Scan for the cell matching the given text and deliver its (x, y) coordinate at center. 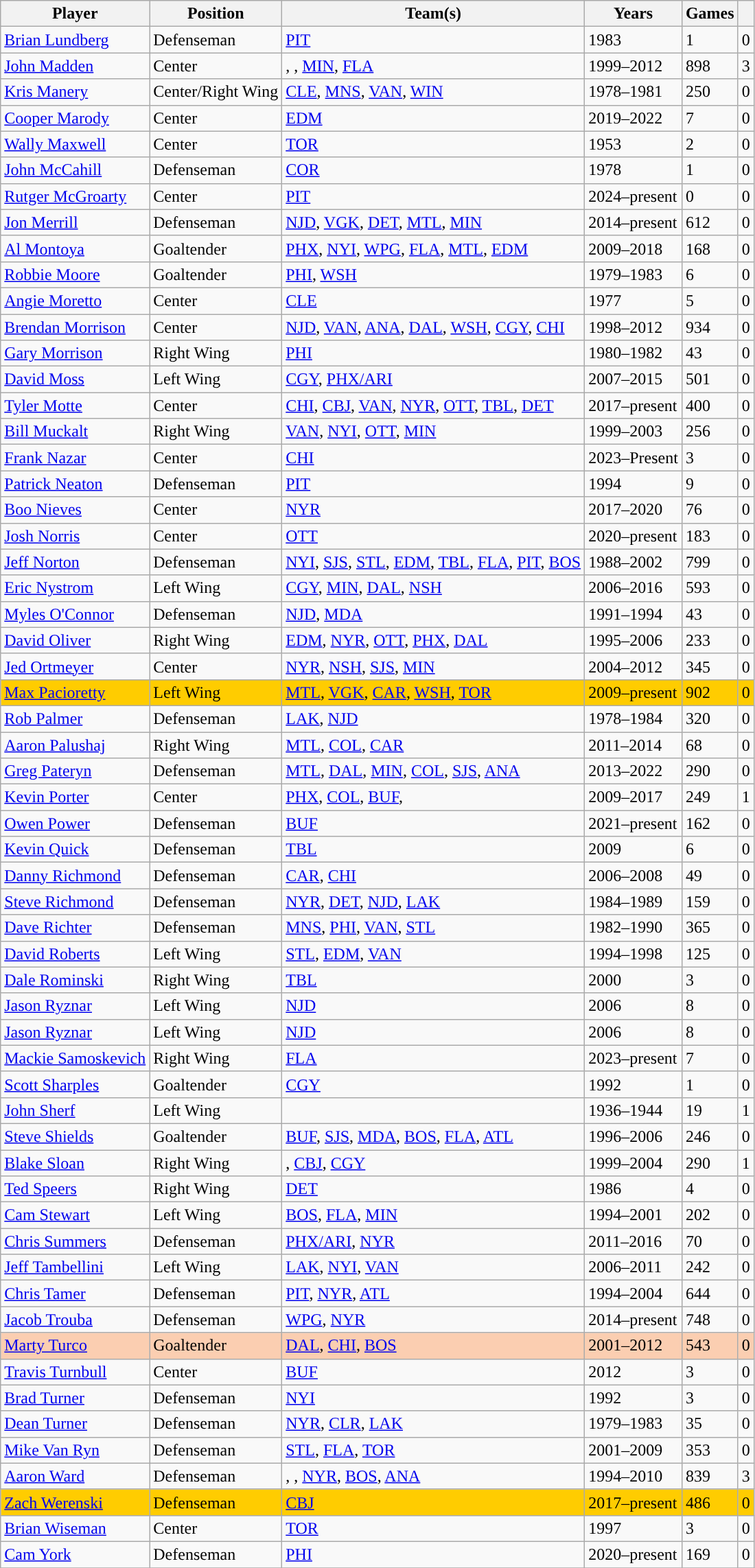
NYI (434, 1398)
FLA (434, 1058)
Myles O'Connor (75, 614)
Boo Nieves (75, 510)
76 (710, 510)
2006–2011 (634, 1267)
CHI, CBJ, VAN, NYR, OTT, TBL, DET (434, 406)
2007–2015 (634, 379)
NJD, VAN, ANA, DAL, WSH, CGY, CHI (434, 327)
1994–2004 (634, 1294)
DAL, CHI, BOS (434, 1346)
STL, FLA, TOR (434, 1450)
1998–2012 (634, 327)
MNS, PHI, VAN, STL (434, 928)
NJD, MDA (434, 614)
Position (216, 14)
1978 (634, 170)
Tyler Motte (75, 406)
4 (710, 1189)
Jed Ortmeyer (75, 666)
249 (710, 797)
486 (710, 1502)
Ted Speers (75, 1189)
Rutger McGroarty (75, 196)
Cam York (75, 1554)
1983 (634, 40)
934 (710, 327)
Team(s) (434, 14)
BOS, FLA, MIN (434, 1215)
Gary Morrison (75, 353)
STL, EDM, VAN (434, 954)
1994–2001 (634, 1215)
Mackie Samoskevich (75, 1058)
1936–1944 (634, 1110)
353 (710, 1450)
MTL, DAL, MIN, COL, SJS, ANA (434, 771)
Owen Power (75, 823)
Aaron Ward (75, 1476)
David Moss (75, 379)
Blake Sloan (75, 1163)
5 (710, 301)
CHI (434, 458)
EDM (434, 118)
612 (710, 222)
9 (710, 484)
2021–present (634, 823)
NYR (434, 510)
Kevin Porter (75, 797)
1988–2002 (634, 562)
159 (710, 902)
2017–2020 (634, 510)
2011–2016 (634, 1241)
2013–2022 (634, 771)
Dave Richter (75, 928)
John Sherf (75, 1110)
CGY (434, 1084)
CGY, MIN, DAL, NSH (434, 588)
CAR, CHI (434, 876)
2023–Present (634, 458)
Cam Stewart (75, 1215)
2006–2008 (634, 876)
Rob Palmer (75, 718)
Jacob Trouba (75, 1320)
1994–1998 (634, 954)
Scott Sharples (75, 1084)
Jeff Norton (75, 562)
1994 (634, 484)
John Madden (75, 66)
19 (710, 1110)
1977 (634, 301)
898 (710, 66)
Cooper Marody (75, 118)
CGY, PHX/ARI (434, 379)
Brian Lundberg (75, 40)
NYI, SJS, STL, EDM, TBL, FLA, PIT, BOS (434, 562)
OTT (434, 536)
David Roberts (75, 954)
Steve Richmond (75, 902)
242 (710, 1267)
Frank Nazar (75, 458)
, , NYR, BOS, ANA (434, 1476)
1995–2006 (634, 640)
1996–2006 (634, 1136)
2004–2012 (634, 666)
Wally Maxwell (75, 144)
Greg Pateryn (75, 771)
Chris Summers (75, 1241)
David Oliver (75, 640)
250 (710, 92)
EDM, NYR, OTT, PHX, DAL (434, 640)
2009–2018 (634, 248)
Al Montoya (75, 248)
Games (710, 14)
162 (710, 823)
Angie Moretto (75, 301)
, CBJ, CGY (434, 1163)
1984–1989 (634, 902)
Danny Richmond (75, 876)
Travis Turnbull (75, 1372)
CLE, MNS, VAN, WIN (434, 92)
CBJ (434, 1502)
1953 (634, 144)
Steve Shields (75, 1136)
Jon Merrill (75, 222)
593 (710, 588)
1978–1981 (634, 92)
MTL, COL, CAR (434, 745)
68 (710, 745)
2000 (634, 980)
543 (710, 1346)
Jeff Tambellini (75, 1267)
LAK, NYI, VAN (434, 1267)
169 (710, 1554)
Chris Tamer (75, 1294)
400 (710, 406)
345 (710, 666)
2009 (634, 850)
Dean Turner (75, 1424)
2023–present (634, 1058)
2012 (634, 1372)
PIT, NYR, ATL (434, 1294)
2019–2022 (634, 118)
1999–2004 (634, 1163)
Aaron Palushaj (75, 745)
Years (634, 14)
PHX/ARI, NYR (434, 1241)
PHI, WSH (434, 274)
49 (710, 876)
Brian Wiseman (75, 1528)
NJD, VGK, DET, MTL, MIN (434, 222)
MTL, VGK, CAR, WSH, TOR (434, 692)
VAN, NYI, OTT, MIN (434, 432)
BUF, SJS, MDA, BOS, FLA, ATL (434, 1136)
LAK, NJD (434, 718)
Brendan Morrison (75, 327)
2009–2017 (634, 797)
Josh Norris (75, 536)
NYR, DET, NJD, LAK (434, 902)
NYR, CLR, LAK (434, 1424)
2001–2009 (634, 1450)
1980–1982 (634, 353)
2001–2012 (634, 1346)
1978–1984 (634, 718)
168 (710, 248)
501 (710, 379)
183 (710, 536)
1982–1990 (634, 928)
PHX, COL, BUF, (434, 797)
Kris Manery (75, 92)
2 (710, 144)
Eric Nystrom (75, 588)
799 (710, 562)
CLE (434, 301)
COR (434, 170)
WPG, NYR (434, 1320)
246 (710, 1136)
2011–2014 (634, 745)
Bill Muckalt (75, 432)
Center/Right Wing (216, 92)
1991–1994 (634, 614)
Player (75, 14)
2024–present (634, 196)
1999–2012 (634, 66)
902 (710, 692)
1994–2010 (634, 1476)
2006–2016 (634, 588)
1986 (634, 1189)
Zach Werenski (75, 1502)
256 (710, 432)
202 (710, 1215)
839 (710, 1476)
NYR, NSH, SJS, MIN (434, 666)
644 (710, 1294)
35 (710, 1424)
PHX, NYI, WPG, FLA, MTL, EDM (434, 248)
320 (710, 718)
Marty Turco (75, 1346)
John McCahill (75, 170)
DET (434, 1189)
233 (710, 640)
365 (710, 928)
Kevin Quick (75, 850)
Robbie Moore (75, 274)
, , MIN, FLA (434, 66)
Dale Rominski (75, 980)
125 (710, 954)
70 (710, 1241)
Max Pacioretty (75, 692)
Patrick Neaton (75, 484)
Mike Van Ryn (75, 1450)
2009–present (634, 692)
748 (710, 1320)
1997 (634, 1528)
Brad Turner (75, 1398)
1999–2003 (634, 432)
